Output the [X, Y] coordinate of the center of the cell containing the given text.  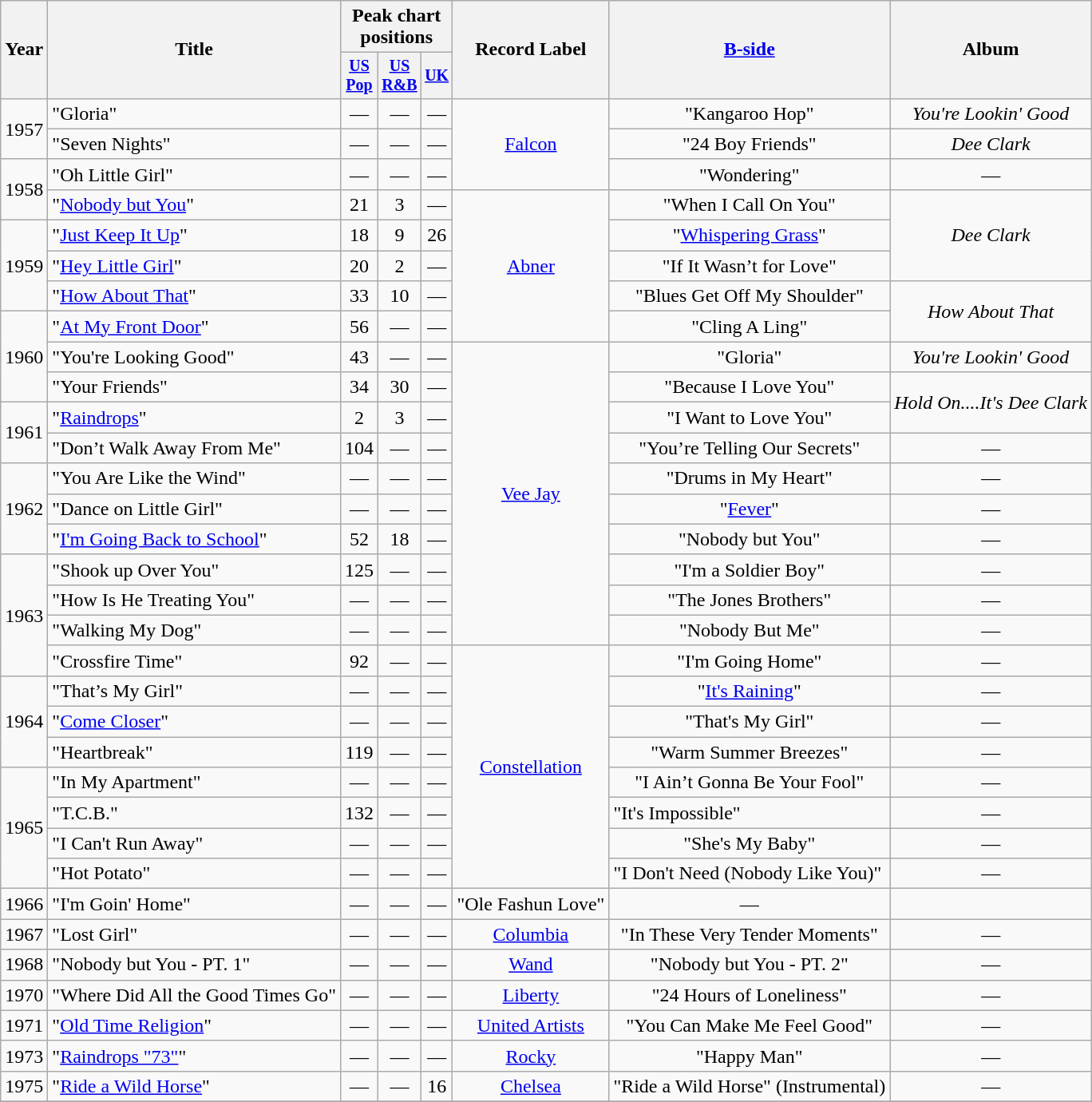
"Crossfire Time" [195, 660]
"It's Raining" [750, 691]
1970 [24, 995]
"24 Hours of Loneliness" [750, 995]
1961 [24, 433]
10 [400, 296]
26 [436, 236]
"I Want to Love You" [750, 418]
"Old Time Religion" [195, 1025]
92 [359, 660]
"I Ain’t Gonna Be Your Fool" [750, 783]
"Where Did All the Good Times Go" [195, 995]
"You Are Like the Wind" [195, 478]
"Drums in My Heart" [750, 478]
"Happy Man" [750, 1056]
1963 [24, 615]
"Your Friends" [195, 387]
"At My Front Door" [195, 327]
"Heartbreak" [195, 752]
Vee Jay [531, 494]
"You Can Make Me Feel Good" [750, 1025]
1962 [24, 509]
"Raindrops" [195, 418]
"Ride a Wild Horse" [195, 1086]
"Hot Potato" [195, 874]
9 [400, 236]
Columbia [531, 934]
"Ole Fashun Love" [531, 904]
Abner [531, 265]
"T.C.B." [195, 813]
"That’s My Girl" [195, 691]
"Oh Little Girl" [195, 174]
119 [359, 752]
Liberty [531, 995]
56 [359, 327]
1959 [24, 266]
"Warm Summer Breezes" [750, 752]
16 [436, 1086]
B-side [750, 50]
"How About That" [195, 296]
"In My Apartment" [195, 783]
Wand [531, 965]
"Just Keep It Up" [195, 236]
Record Label [531, 50]
"Kangaroo Hop" [750, 113]
United Artists [531, 1025]
1960 [24, 357]
34 [359, 387]
Peak chartpositions [396, 27]
"Cling A Ling" [750, 327]
1971 [24, 1025]
"I'm Going Back to School" [195, 539]
"When I Call On You" [750, 204]
"Fever" [750, 509]
1964 [24, 721]
"Nobody but You - PT. 2" [750, 965]
"Come Closer" [195, 722]
"Whispering Grass" [750, 236]
Hold On....It's Dee Clark [991, 402]
"Lost Girl" [195, 934]
1957 [24, 129]
"I'm a Soldier Boy" [750, 569]
1966 [24, 904]
"I Can't Run Away" [195, 843]
USR&B [400, 75]
132 [359, 813]
"Don’t Walk Away From Me" [195, 448]
30 [400, 387]
125 [359, 569]
"In These Very Tender Moments" [750, 934]
Album [991, 50]
1967 [24, 934]
"Nobody But Me" [750, 630]
"Nobody but You - PT. 1" [195, 965]
1968 [24, 965]
"Wondering" [750, 174]
Falcon [531, 144]
"How Is He Treating You" [195, 600]
104 [359, 448]
"Shook up Over You" [195, 569]
"Dance on Little Girl" [195, 509]
"It's Impossible" [750, 813]
"That's My Girl" [750, 722]
1975 [24, 1086]
"Because I Love You" [750, 387]
"Hey Little Girl" [195, 266]
"Blues Get Off My Shoulder" [750, 296]
How About That [991, 311]
52 [359, 539]
"I'm Goin' Home" [195, 904]
"Ride a Wild Horse" (Instrumental) [750, 1086]
Constellation [531, 767]
"24 Boy Friends" [750, 144]
"If It Wasn’t for Love" [750, 266]
33 [359, 296]
USPop [359, 75]
"You’re Telling Our Secrets" [750, 448]
UK [436, 75]
"Raindrops "73"" [195, 1056]
1958 [24, 189]
20 [359, 266]
"The Jones Brothers" [750, 600]
Title [195, 50]
"Seven Nights" [195, 144]
"I'm Going Home" [750, 660]
Rocky [531, 1056]
"I Don't Need (Nobody Like You)" [750, 874]
21 [359, 204]
"She's My Baby" [750, 843]
1973 [24, 1056]
1965 [24, 828]
"Walking My Dog" [195, 630]
"You're Looking Good" [195, 357]
43 [359, 357]
Chelsea [531, 1086]
Year [24, 50]
